Output the (x, y) coordinate of the center of the cell containing the given text.  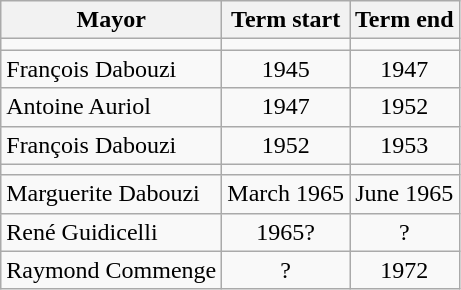
Term start (286, 20)
Antoine Auriol (112, 107)
Raymond Commenge (112, 270)
March 1965 (286, 194)
Term end (405, 20)
1953 (405, 145)
Marguerite Dabouzi (112, 194)
June 1965 (405, 194)
1972 (405, 270)
1945 (286, 69)
René Guidicelli (112, 232)
1965? (286, 232)
Mayor (112, 20)
